Provide the [x, y] coordinate of the cell's center where the given text is located.  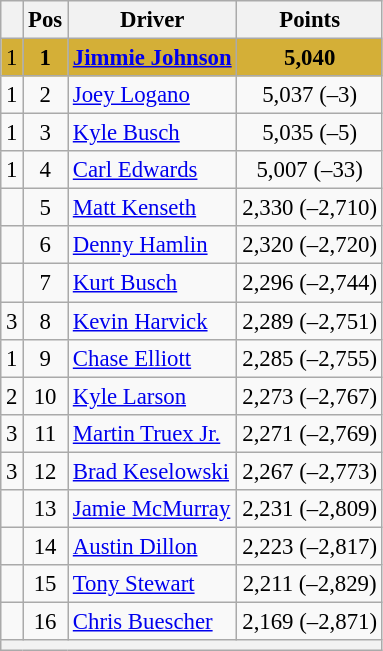
Chase Elliott [152, 358]
5,007 (–33) [310, 170]
Joey Logano [152, 95]
Matt Kenseth [152, 208]
4 [46, 170]
10 [46, 396]
7 [46, 283]
Brad Keselowski [152, 471]
16 [46, 621]
Kyle Busch [152, 133]
Kyle Larson [152, 396]
5,035 (–5) [310, 133]
2,231 (–2,809) [310, 509]
6 [46, 245]
2,271 (–2,769) [310, 433]
Jimmie Johnson [152, 58]
Pos [46, 20]
5 [46, 208]
Jamie McMurray [152, 509]
2,296 (–2,744) [310, 283]
Denny Hamlin [152, 245]
Carl Edwards [152, 170]
Austin Dillon [152, 546]
Tony Stewart [152, 584]
2,273 (–2,767) [310, 396]
Kevin Harvick [152, 321]
2,330 (–2,710) [310, 208]
2,285 (–2,755) [310, 358]
Chris Buescher [152, 621]
14 [46, 546]
11 [46, 433]
Points [310, 20]
13 [46, 509]
8 [46, 321]
2,169 (–2,871) [310, 621]
2,320 (–2,720) [310, 245]
9 [46, 358]
5,037 (–3) [310, 95]
2,289 (–2,751) [310, 321]
2,211 (–2,829) [310, 584]
2,223 (–2,817) [310, 546]
2,267 (–2,773) [310, 471]
15 [46, 584]
Martin Truex Jr. [152, 433]
Kurt Busch [152, 283]
5,040 [310, 58]
12 [46, 471]
Driver [152, 20]
